Search for the cell housing the specified text and yield its (x, y) center coordinate. 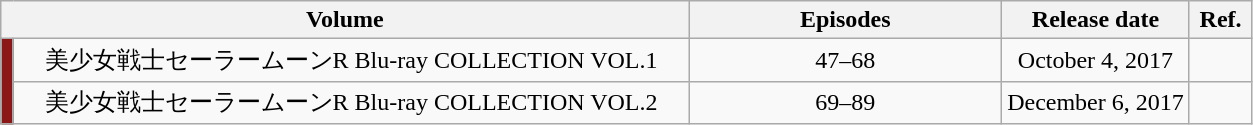
美少女戦士セーラームーンR Blu-ray COLLECTION VOL.2 (351, 102)
Volume (345, 20)
美少女戦士セーラームーンR Blu-ray COLLECTION VOL.1 (351, 60)
December 6, 2017 (1096, 102)
Episodes (846, 20)
Release date (1096, 20)
69–89 (846, 102)
Ref. (1220, 20)
47–68 (846, 60)
October 4, 2017 (1096, 60)
